Extract the [x, y] coordinate from the center of the cell holding the provided text.  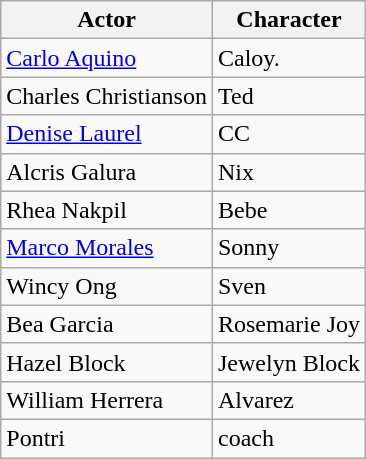
Hazel Block [107, 362]
Rosemarie Joy [288, 324]
Alvarez [288, 400]
Marco Morales [107, 248]
Carlo Aquino [107, 58]
CC [288, 134]
Caloy. [288, 58]
William Herrera [107, 400]
Alcris Galura [107, 172]
coach [288, 438]
Rhea Nakpil [107, 210]
Character [288, 20]
Denise Laurel [107, 134]
Bea Garcia [107, 324]
Charles Christianson [107, 96]
Wincy Ong [107, 286]
Ted [288, 96]
Actor [107, 20]
Sven [288, 286]
Pontri [107, 438]
Bebe [288, 210]
Jewelyn Block [288, 362]
Nix [288, 172]
Sonny [288, 248]
